Provide the [x, y] coordinate of the cell's center where the given text is located.  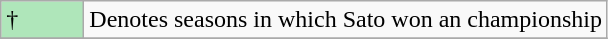
† [42, 20]
Denotes seasons in which Sato won an championship [346, 20]
